For the text-containing cell, return its midpoint in (X, Y) coordinate format. 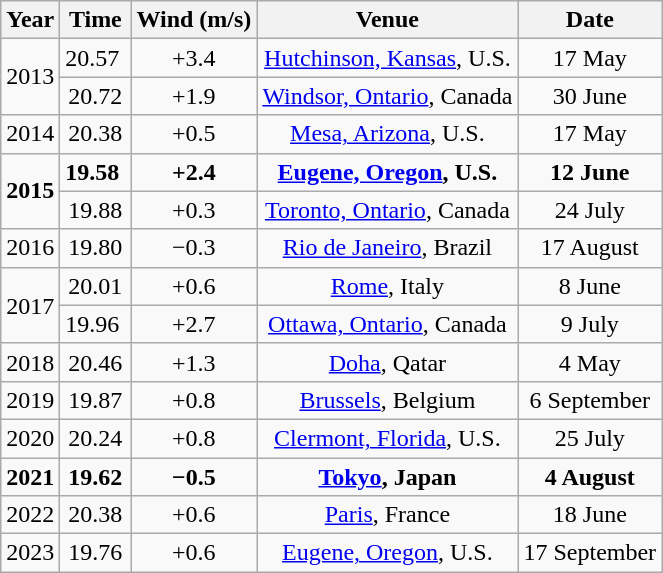
2021 (30, 477)
+0.3 (194, 210)
2019 (30, 400)
19.87 (96, 400)
2016 (30, 248)
Date (590, 20)
Doha, Qatar (388, 362)
19.62 (96, 477)
20.72 (96, 96)
4 May (590, 362)
2018 (30, 362)
8 June (590, 286)
+2.7 (194, 324)
2023 (30, 553)
+3.4 (194, 58)
19.88 (96, 210)
18 June (590, 515)
Rome, Italy (388, 286)
17 September (590, 553)
25 July (590, 438)
Ottawa, Ontario, Canada (388, 324)
2017 (30, 305)
Time (96, 20)
+2.4 (194, 172)
20.57 (96, 58)
Hutchinson, Kansas, U.S. (388, 58)
Tokyo, Japan (388, 477)
19.76 (96, 553)
20.46 (96, 362)
Clermont, Florida, U.S. (388, 438)
4 August (590, 477)
19.80 (96, 248)
+0.5 (194, 134)
17 August (590, 248)
24 July (590, 210)
Venue (388, 20)
Mesa, Arizona, U.S. (388, 134)
2014 (30, 134)
Year (30, 20)
Windsor, Ontario, Canada (388, 96)
2015 (30, 191)
2022 (30, 515)
19.96 (96, 324)
+1.3 (194, 362)
Toronto, Ontario, Canada (388, 210)
2013 (30, 77)
+1.9 (194, 96)
30 June (590, 96)
6 September (590, 400)
−0.3 (194, 248)
20.24 (96, 438)
Rio de Janeiro, Brazil (388, 248)
Wind (m/s) (194, 20)
20.01 (96, 286)
2020 (30, 438)
9 July (590, 324)
Brussels, Belgium (388, 400)
12 June (590, 172)
19.58 (96, 172)
−0.5 (194, 477)
Paris, France (388, 515)
